Identify which cell holds the provided text, then report its (X, Y) central coordinate. 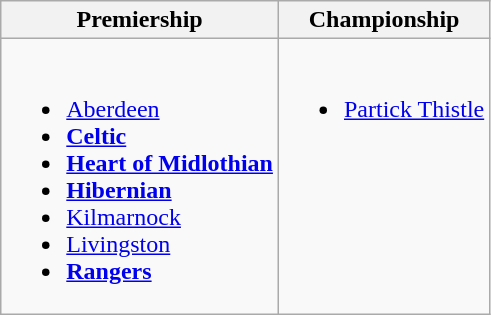
Championship (384, 20)
Partick Thistle (384, 176)
AberdeenCelticHeart of MidlothianHibernianKilmarnockLivingstonRangers (140, 176)
Premiership (140, 20)
